Identify which cell holds the provided text, then report its (X, Y) central coordinate. 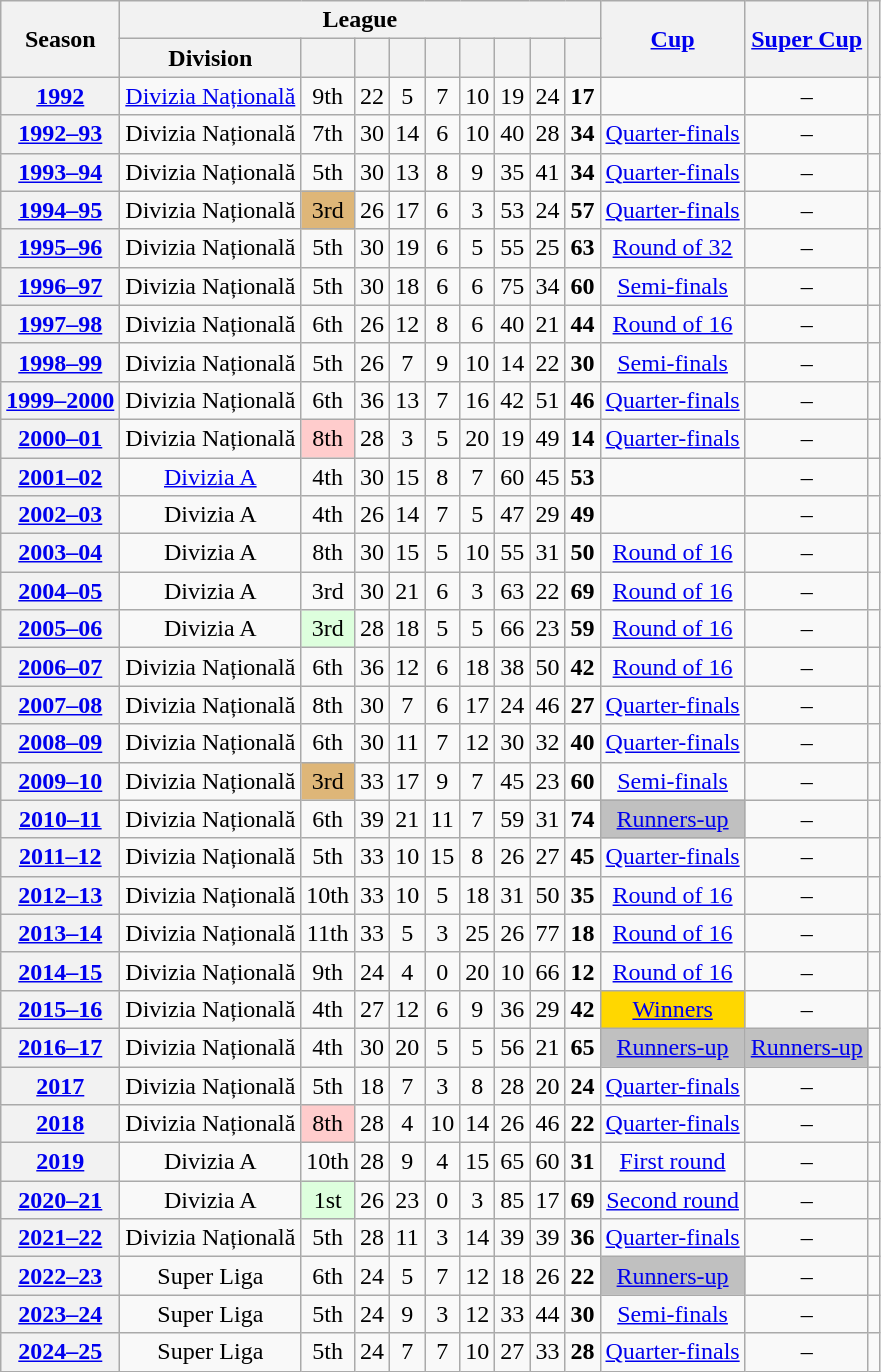
11th (328, 933)
74 (582, 819)
2006–07 (60, 667)
1997–98 (60, 324)
1995–96 (60, 248)
Cup (672, 39)
1999–2000 (60, 400)
2002–03 (60, 515)
2017 (60, 1085)
1993–94 (60, 172)
2022–23 (60, 1276)
2011–12 (60, 857)
75 (512, 286)
32 (548, 743)
Season (60, 39)
2020–21 (60, 1200)
2019 (60, 1162)
Winners (672, 1009)
League (360, 20)
1996–97 (60, 286)
Round of 32 (672, 248)
1992–93 (60, 134)
77 (548, 933)
2005–06 (60, 629)
2009–10 (60, 781)
Second round (672, 1200)
Division (210, 58)
2007–08 (60, 705)
1998–99 (60, 362)
7th (328, 134)
2008–09 (60, 743)
1994–95 (60, 210)
1st (328, 1200)
2001–02 (60, 477)
2000–01 (60, 438)
2013–14 (60, 933)
41 (548, 172)
51 (548, 400)
38 (512, 667)
47 (512, 515)
2021–22 (60, 1238)
85 (512, 1200)
2010–11 (60, 819)
First round (672, 1162)
2015–16 (60, 1009)
2004–05 (60, 591)
2018 (60, 1124)
2023–24 (60, 1314)
2024–25 (60, 1352)
1992 (60, 96)
16 (478, 400)
57 (582, 210)
2016–17 (60, 1047)
2014–15 (60, 971)
2003–04 (60, 553)
56 (512, 1047)
Super Cup (806, 39)
2012–13 (60, 895)
